Detect which cell encompasses the target text, then output its [x, y] center coordinate. 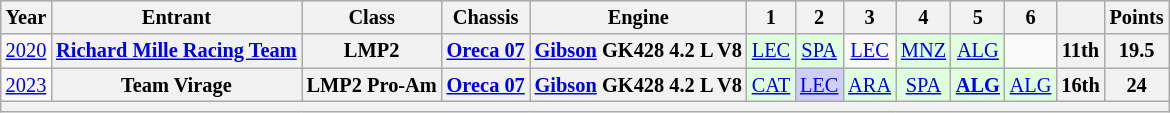
Points [1137, 17]
2020 [26, 51]
4 [924, 17]
Chassis [486, 17]
ARA [870, 85]
Class [372, 17]
11th [1080, 51]
1 [771, 17]
Team Virage [176, 85]
2 [819, 17]
CAT [771, 85]
MNZ [924, 51]
19.5 [1137, 51]
6 [1031, 17]
LMP2 [372, 51]
Entrant [176, 17]
LMP2 Pro-Am [372, 85]
Engine [638, 17]
2023 [26, 85]
5 [978, 17]
Year [26, 17]
24 [1137, 85]
Richard Mille Racing Team [176, 51]
3 [870, 17]
16th [1080, 85]
